Capture the cell that displays the provided text and extract its [x, y] central coordinate. 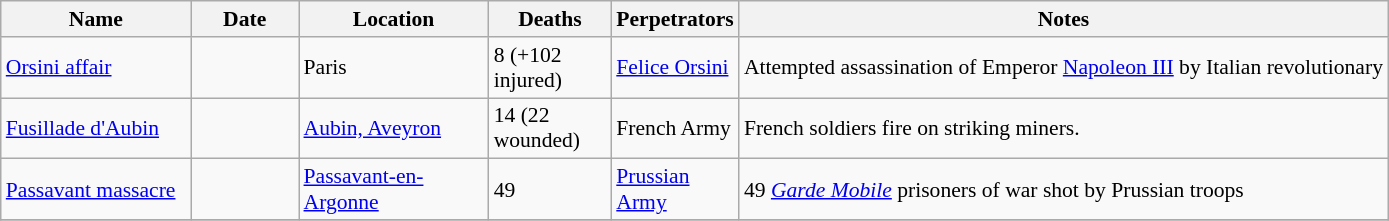
Passavant-en-Argonne [393, 190]
Orsini affair [96, 68]
Attempted assassination of Emperor Napoleon III by Italian revolutionary [1064, 68]
Passavant massacre [96, 190]
14 (22 wounded) [550, 128]
Felice Orsini [675, 68]
Name [96, 19]
49 Garde Mobile prisoners of war shot by Prussian troops [1064, 190]
Prussian Army [675, 190]
Aubin, Aveyron [393, 128]
Notes [1064, 19]
French Army [675, 128]
49 [550, 190]
Perpetrators [675, 19]
Location [393, 19]
French soldiers fire on striking miners. [1064, 128]
Deaths [550, 19]
Fusillade d'Aubin [96, 128]
Date [245, 19]
Paris [393, 68]
8 (+102 injured) [550, 68]
